Locate the cell with the specified text and output its (X, Y) center coordinate. 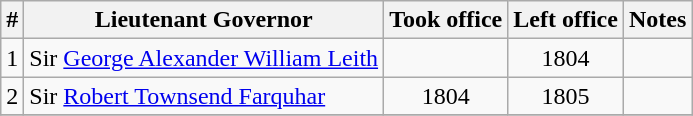
1805 (566, 96)
Sir George Alexander William Leith (204, 58)
2 (12, 96)
Sir Robert Townsend Farquhar (204, 96)
Took office (446, 20)
Lieutenant Governor (204, 20)
# (12, 20)
Left office (566, 20)
Notes (657, 20)
1 (12, 58)
